For the text-containing cell, return its midpoint in (X, Y) coordinate format. 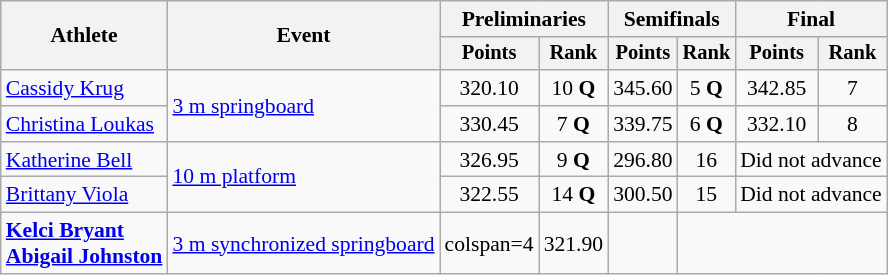
3 m springboard (303, 106)
330.45 (490, 124)
Athlete (84, 36)
332.10 (776, 124)
Kelci BryantAbigail Johnston (84, 244)
342.85 (776, 88)
300.50 (642, 195)
15 (707, 195)
16 (707, 160)
Final (811, 19)
colspan=4 (490, 244)
Semifinals (672, 19)
345.60 (642, 88)
Christina Loukas (84, 124)
Brittany Viola (84, 195)
8 (852, 124)
14 Q (574, 195)
339.75 (642, 124)
296.80 (642, 160)
7 Q (574, 124)
320.10 (490, 88)
322.55 (490, 195)
Event (303, 36)
Preliminaries (524, 19)
10 m platform (303, 178)
9 Q (574, 160)
3 m synchronized springboard (303, 244)
5 Q (707, 88)
326.95 (490, 160)
321.90 (574, 244)
6 Q (707, 124)
Cassidy Krug (84, 88)
10 Q (574, 88)
7 (852, 88)
Katherine Bell (84, 160)
